From the cell containing the given text, extract its center point as [X, Y] coordinate. 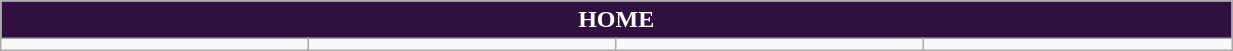
HOME [616, 20]
